Capture the cell that displays the provided text and extract its [x, y] central coordinate. 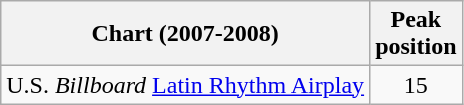
Peakposition [416, 34]
Chart (2007-2008) [186, 34]
U.S. Billboard Latin Rhythm Airplay [186, 85]
15 [416, 85]
